Find where the given text appears and provide that cell's center as [x, y] coordinate. 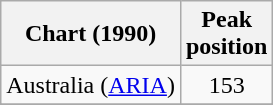
Australia (ARIA) [91, 85]
153 [226, 85]
Peakposition [226, 34]
Chart (1990) [91, 34]
